For the text-containing cell, return its midpoint in [X, Y] coordinate format. 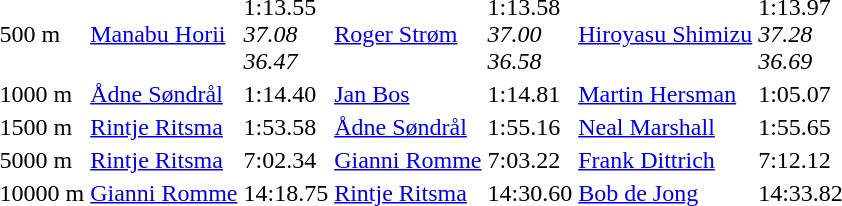
7:02.34 [286, 160]
Gianni Romme [408, 160]
Jan Bos [408, 94]
Martin Hersman [666, 94]
1:53.58 [286, 127]
1:14.81 [530, 94]
Neal Marshall [666, 127]
7:03.22 [530, 160]
1:14.40 [286, 94]
Frank Dittrich [666, 160]
1:55.16 [530, 127]
